For the text-containing cell, return its midpoint in [x, y] coordinate format. 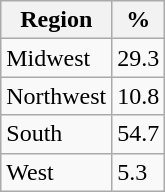
Region [56, 20]
Northwest [56, 96]
South [56, 134]
29.3 [138, 58]
Midwest [56, 58]
5.3 [138, 172]
West [56, 172]
54.7 [138, 134]
10.8 [138, 96]
% [138, 20]
